Provide the (x, y) coordinate of the cell's center where the given text is located.  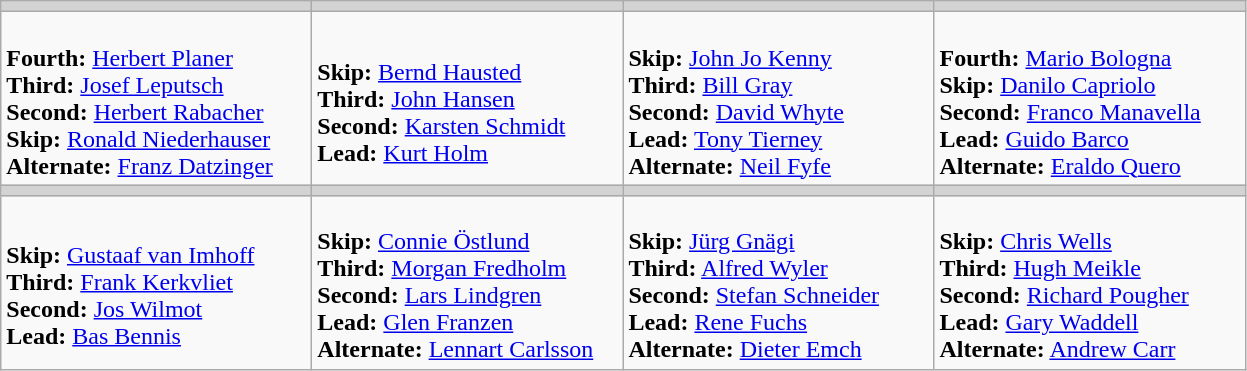
Skip: Gustaaf van Imhoff Third: Frank Kerkvliet Second: Jos Wilmot Lead: Bas Bennis (156, 282)
Fourth: Herbert Planer Third: Josef Leputsch Second: Herbert Rabacher Skip: Ronald Niederhauser Alternate: Franz Datzinger (156, 98)
Skip: Connie Östlund Third: Morgan Fredholm Second: Lars Lindgren Lead: Glen Franzen Alternate: Lennart Carlsson (468, 282)
Skip: Bernd Hausted Third: John Hansen Second: Karsten Schmidt Lead: Kurt Holm (468, 98)
Skip: Jürg Gnägi Third: Alfred Wyler Second: Stefan Schneider Lead: Rene Fuchs Alternate: Dieter Emch (778, 282)
Fourth: Mario Bologna Skip: Danilo Capriolo Second: Franco Manavella Lead: Guido Barco Alternate: Eraldo Quero (1090, 98)
Skip: John Jo Kenny Third: Bill Gray Second: David Whyte Lead: Tony Tierney Alternate: Neil Fyfe (778, 98)
Skip: Chris Wells Third: Hugh Meikle Second: Richard Pougher Lead: Gary Waddell Alternate: Andrew Carr (1090, 282)
